Output the [x, y] coordinate of the center of the cell containing the given text.  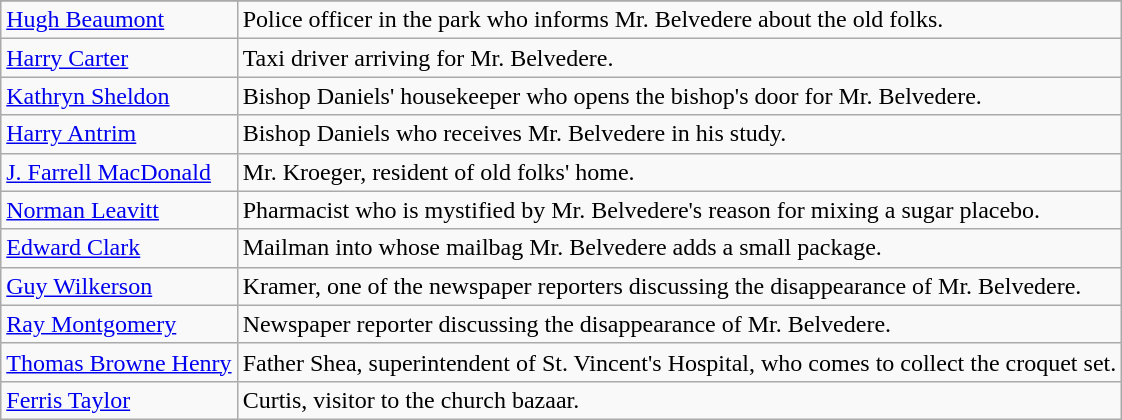
Police officer in the park who informs Mr. Belvedere about the old folks. [680, 20]
Edward Clark [119, 248]
Bishop Daniels' housekeeper who opens the bishop's door for Mr. Belvedere. [680, 96]
Harry Antrim [119, 134]
Norman Leavitt [119, 210]
Kathryn Sheldon [119, 96]
Mr. Kroeger, resident of old folks' home. [680, 172]
Pharmacist who is mystified by Mr. Belvedere's reason for mixing a sugar placebo. [680, 210]
Newspaper reporter discussing the disappearance of Mr. Belvedere. [680, 324]
J. Farrell MacDonald [119, 172]
Ferris Taylor [119, 400]
Hugh Beaumont [119, 20]
Harry Carter [119, 58]
Ray Montgomery [119, 324]
Thomas Browne Henry [119, 362]
Father Shea, superintendent of St. Vincent's Hospital, who comes to collect the croquet set. [680, 362]
Taxi driver arriving for Mr. Belvedere. [680, 58]
Curtis, visitor to the church bazaar. [680, 400]
Bishop Daniels who receives Mr. Belvedere in his study. [680, 134]
Mailman into whose mailbag Mr. Belvedere adds a small package. [680, 248]
Kramer, one of the newspaper reporters discussing the disappearance of Mr. Belvedere. [680, 286]
Guy Wilkerson [119, 286]
